Find where the given text appears and provide that cell's center as (X, Y) coordinate. 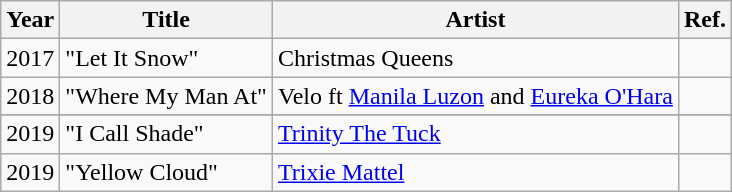
Christmas Queens (475, 58)
Trinity The Tuck (475, 134)
Velo ft Manila Luzon and Eureka O'Hara (475, 96)
2018 (30, 96)
Artist (475, 20)
Ref. (704, 20)
Title (166, 20)
"Let It Snow" (166, 58)
"I Call Shade" (166, 134)
Year (30, 20)
2017 (30, 58)
Trixie Mattel (475, 172)
"Where My Man At" (166, 96)
"Yellow Cloud" (166, 172)
